Scan for the cell matching the given text and deliver its [x, y] coordinate at center. 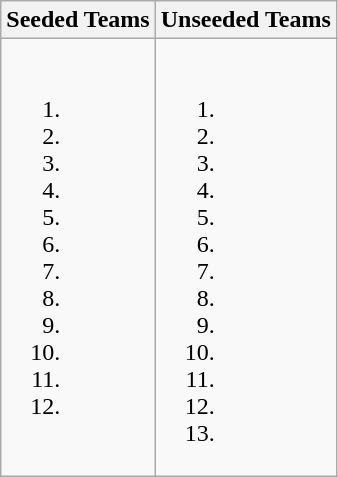
Unseeded Teams [246, 20]
Seeded Teams [78, 20]
